Return (X, Y) of the center of cell containing provided text 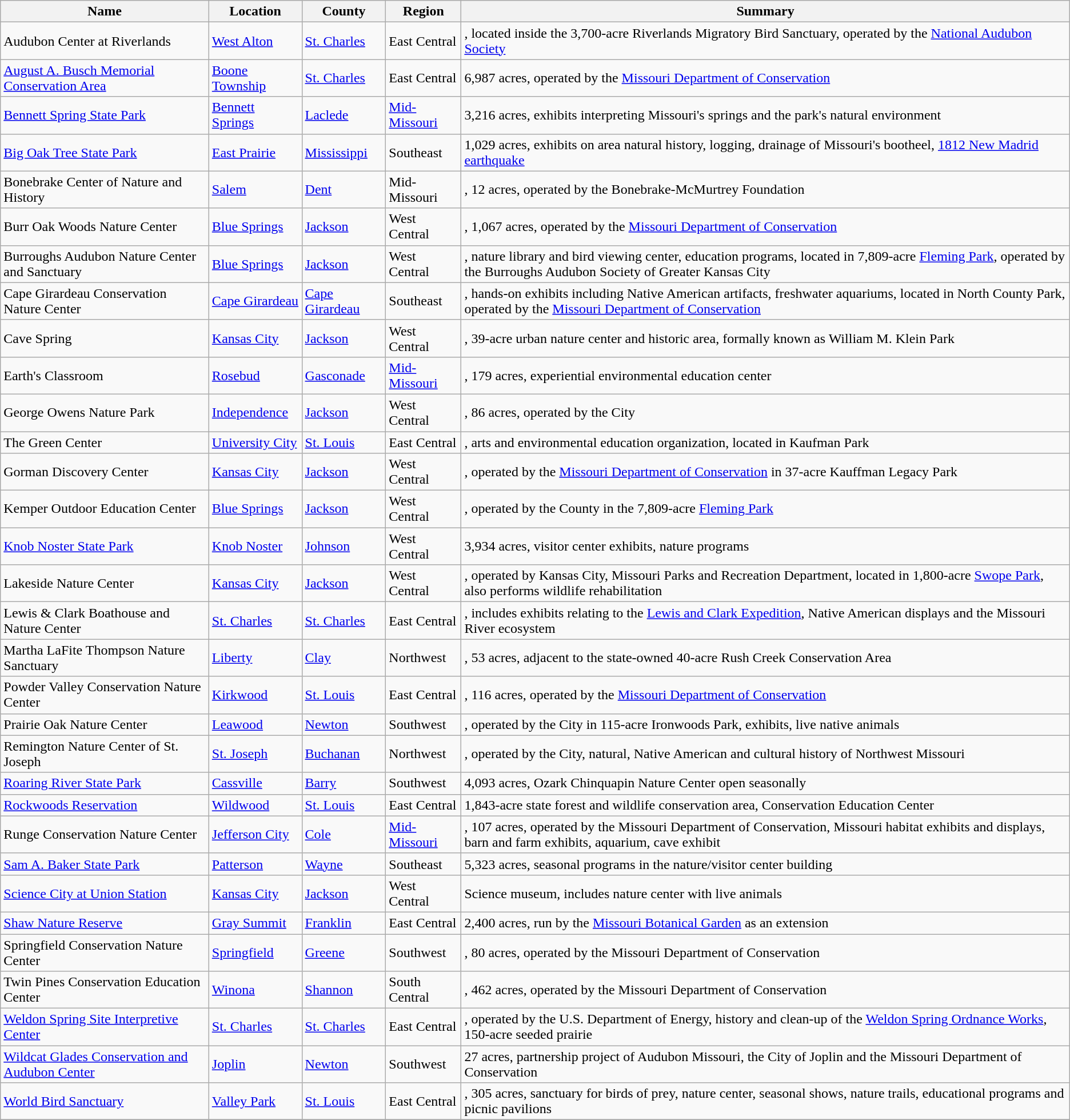
Clay (344, 657)
, 53 acres, adjacent to the state-owned 40-acre Rush Creek Conservation Area (765, 657)
, operated by the U.S. Department of Energy, history and clean-up of the Weldon Spring Ordnance Works, 150-acre seeded prairie (765, 1027)
, arts and environmental education organization, located in Kaufman Park (765, 442)
Mississippi (344, 152)
Shaw Nature Reserve (105, 923)
Summary (765, 11)
Greene (344, 952)
Springfield Conservation Nature Center (105, 952)
Bonebrake Center of Nature and History (105, 190)
Wildcat Glades Conservation and Audubon Center (105, 1065)
Earth's Classroom (105, 375)
, 1,067 acres, operated by the Missouri Department of Conservation (765, 226)
World Bird Sanctuary (105, 1101)
Lewis & Clark Boathouse and Nature Center (105, 621)
Knob Noster State Park (105, 547)
Knob Noster (255, 547)
, 80 acres, operated by the Missouri Department of Conservation (765, 952)
1,843-acre state forest and wildlife conservation area, Conservation Education Center (765, 805)
Independence (255, 413)
Patterson (255, 864)
East Prairie (255, 152)
Science museum, includes nature center with live animals (765, 893)
3,934 acres, visitor center exhibits, nature programs (765, 547)
, operated by the Missouri Department of Conservation in 37-acre Kauffman Legacy Park (765, 472)
Franklin (344, 923)
6,987 acres, operated by the Missouri Department of Conservation (765, 78)
Kemper Outdoor Education Center (105, 509)
West Alton (255, 41)
Region (424, 11)
Science City at Union Station (105, 893)
County (344, 11)
, operated by Kansas City, Missouri Parks and Recreation Department, located in 1,800-acre Swope Park, also performs wildlife rehabilitation (765, 583)
The Green Center (105, 442)
27 acres, partnership project of Audubon Missouri, the City of Joplin and the Missouri Department of Conservation (765, 1065)
Boone Township (255, 78)
Wildwood (255, 805)
, 116 acres, operated by the Missouri Department of Conservation (765, 695)
Cape Girardeau Conservation Nature Center (105, 301)
Rosebud (255, 375)
, includes exhibits relating to the Lewis and Clark Expedition, Native American displays and the Missouri River ecosystem (765, 621)
Name (105, 11)
, operated by the County in the 7,809-acre Fleming Park (765, 509)
Remington Nature Center of St. Joseph (105, 754)
Bennett Springs (255, 115)
Winona (255, 990)
Jefferson City (255, 835)
St. Joseph (255, 754)
, 179 acres, experiential environmental education center (765, 375)
, 39-acre urban nature center and historic area, formally known as William M. Klein Park (765, 338)
Weldon Spring Site Interpretive Center (105, 1027)
Rockwoods Reservation (105, 805)
, located inside the 3,700-acre Riverlands Migratory Bird Sanctuary, operated by the National Audubon Society (765, 41)
Joplin (255, 1065)
Prairie Oak Nature Center (105, 724)
Cave Spring (105, 338)
5,323 acres, seasonal programs in the nature/visitor center building (765, 864)
August A. Busch Memorial Conservation Area (105, 78)
Burr Oak Woods Nature Center (105, 226)
Valley Park (255, 1101)
Liberty (255, 657)
Leawood (255, 724)
Roaring River State Park (105, 783)
Dent (344, 190)
, 12 acres, operated by the Bonebrake-McMurtrey Foundation (765, 190)
Wayne (344, 864)
3,216 acres, exhibits interpreting Missouri's springs and the park's natural environment (765, 115)
Gorman Discovery Center (105, 472)
Lakeside Nature Center (105, 583)
Cole (344, 835)
Springfield (255, 952)
Location (255, 11)
Buchanan (344, 754)
University City (255, 442)
Martha LaFite Thompson Nature Sanctuary (105, 657)
, 462 acres, operated by the Missouri Department of Conservation (765, 990)
1,029 acres, exhibits on area natural history, logging, drainage of Missouri's bootheel, 1812 New Madrid earthquake (765, 152)
Sam A. Baker State Park (105, 864)
4,093 acres, Ozark Chinquapin Nature Center open seasonally (765, 783)
Kirkwood (255, 695)
Twin Pines Conservation Education Center (105, 990)
George Owens Nature Park (105, 413)
Bennett Spring State Park (105, 115)
Gasconade (344, 375)
Barry (344, 783)
, operated by the City, natural, Native American and cultural history of Northwest Missouri (765, 754)
Audubon Center at Riverlands (105, 41)
, 305 acres, sanctuary for birds of prey, nature center, seasonal shows, nature trails, educational programs and picnic pavilions (765, 1101)
South Central (424, 990)
Big Oak Tree State Park (105, 152)
2,400 acres, run by the Missouri Botanical Garden as an extension (765, 923)
Salem (255, 190)
Powder Valley Conservation Nature Center (105, 695)
Laclede (344, 115)
Shannon (344, 990)
, operated by the City in 115-acre Ironwoods Park, exhibits, live native animals (765, 724)
Cassville (255, 783)
Johnson (344, 547)
Runge Conservation Nature Center (105, 835)
Burroughs Audubon Nature Center and Sanctuary (105, 264)
Gray Summit (255, 923)
, 86 acres, operated by the City (765, 413)
